Find where the given text appears and provide that cell's center as [x, y] coordinate. 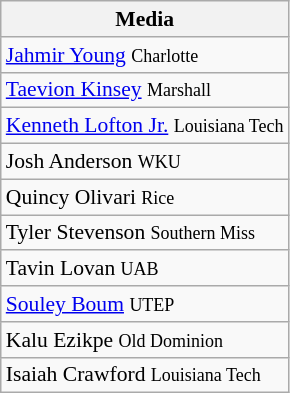
Souley Boum UTEP [145, 304]
Media [145, 19]
Kalu Ezikpe Old Dominion [145, 340]
Quincy Olivari Rice [145, 197]
Taevion Kinsey Marshall [145, 90]
Jahmir Young Charlotte [145, 55]
Isaiah Crawford Louisiana Tech [145, 375]
Tyler Stevenson Southern Miss [145, 233]
Kenneth Lofton Jr. Louisiana Tech [145, 126]
Josh Anderson WKU [145, 162]
Tavin Lovan UAB [145, 269]
